Detect which cell encompasses the target text, then output its [X, Y] center coordinate. 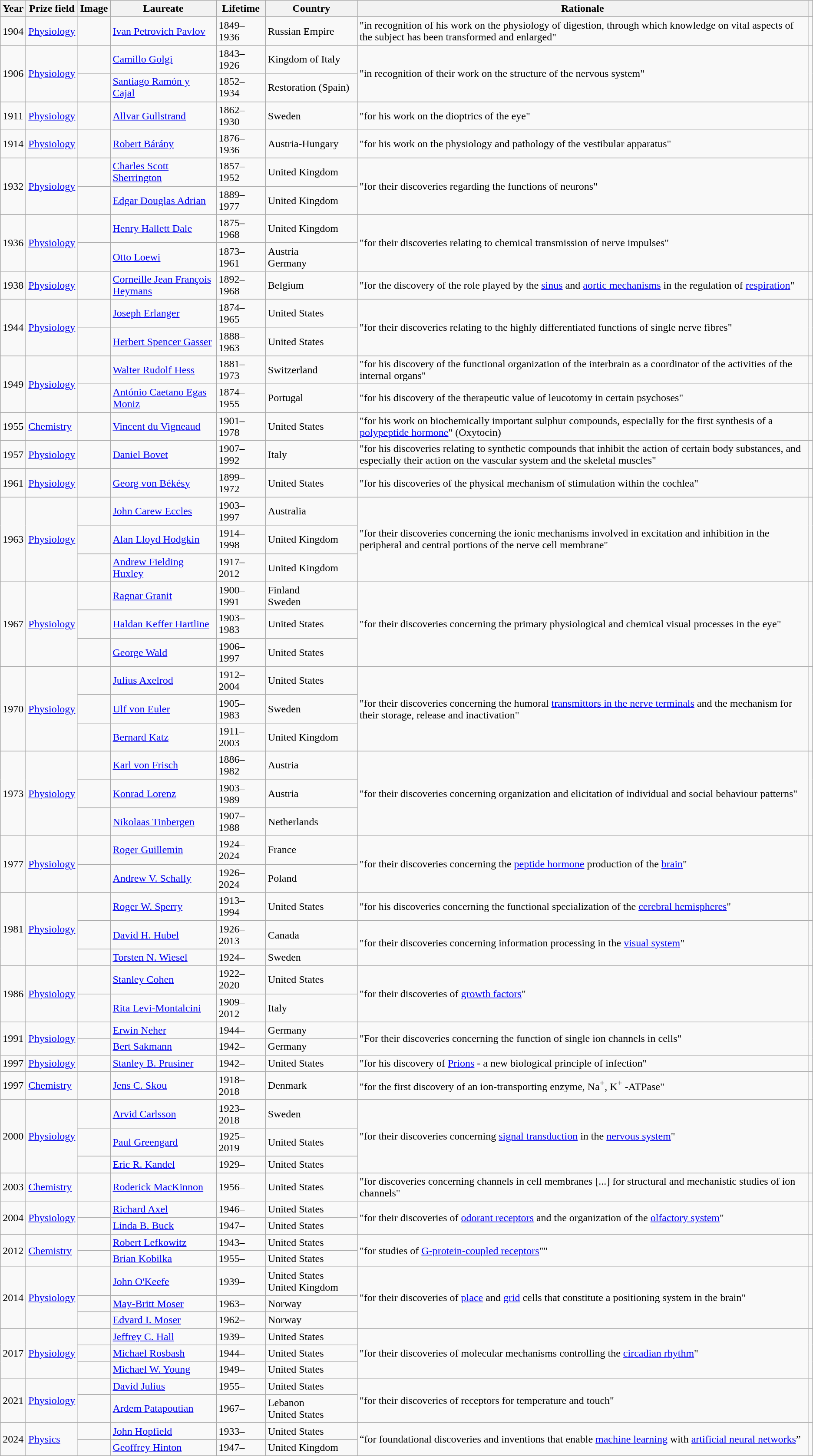
"for his work on biochemically important sulphur compounds, especially for the first synthesis of a polypeptide hormone" (Oxytocin) [582, 426]
2003 [13, 1187]
1949– [241, 1370]
Andrew V. Schally [163, 879]
Karl von Frisch [163, 765]
1849–1936 [241, 31]
"for their discoveries concerning the humoral transmittors in the nerve terminals and the mechanism for their storage, release and inactivation" [582, 708]
Robert Bárány [163, 144]
1981 [13, 929]
David H. Hubel [163, 935]
Country [311, 9]
Michael Rosbash [163, 1353]
1901–1978 [241, 426]
"for their discoveries of odorant receptors and the organization of the olfactory system" [582, 1218]
1905–1983 [241, 708]
"for their discoveries relating to chemical transmission of nerve impulses" [582, 243]
1912–2004 [241, 681]
1949 [13, 384]
David Julius [163, 1386]
"for his discoveries of the physical mechanism of stimulation within the cochlea" [582, 483]
1924– [241, 957]
1899–1972 [241, 483]
Bernard Katz [163, 737]
1918–2018 [241, 1085]
1963– [241, 1304]
Linda B. Buck [163, 1226]
1876–1936 [241, 144]
1906–1997 [241, 652]
1862– 1930 [241, 115]
1900–1991 [241, 596]
1923–2018 [241, 1114]
Allvar Gullstrand [163, 115]
1932 [13, 186]
"for his discovery of Prions - a new biological principle of infection" [582, 1063]
1917–2012 [241, 568]
1926–2013 [241, 935]
Russian Empire [311, 31]
1906 [13, 73]
1929– [241, 1164]
1962– [241, 1320]
1938 [13, 285]
1977 [13, 864]
1904 [13, 31]
1903–1989 [241, 794]
Vincent du Vigneaud [163, 426]
Switzerland [311, 370]
"for their discoveries concerning information processing in the visual system" [582, 943]
John O'Keefe [163, 1281]
1875–1968 [241, 228]
AustriaGermany [311, 257]
Rita Levi-Montalcini [163, 1008]
1911–2003 [241, 737]
"for his discoveries concerning the functional specialization of the cerebral hemispheres" [582, 906]
1857–1952 [241, 172]
Stanley B. Prusiner [163, 1063]
"for their discoveries relating to the highly differentiated functions of single nerve fibres" [582, 327]
Eric R. Kandel [163, 1164]
George Wald [163, 652]
Alan Lloyd Hodgkin [163, 539]
Torsten N. Wiesel [163, 957]
"for their discoveries concerning the peptide hormone production of the brain" [582, 864]
Ulf von Euler [163, 708]
Edgar Douglas Adrian [163, 201]
Joseph Erlanger [163, 313]
"for their discoveries concerning signal transduction in the nervous system" [582, 1136]
1986 [13, 994]
1943– [241, 1242]
Laureate [163, 9]
Image [94, 9]
1892–1968 [241, 285]
1955 [13, 426]
1909–2012 [241, 1008]
"for his work on the dioptrics of the eye" [582, 115]
Denmark [311, 1085]
“for foundational discoveries and inventions that enable machine learning with artificial neural networks” [582, 1439]
1914 [13, 144]
1991 [13, 1038]
2012 [13, 1251]
Edvard I. Moser [163, 1320]
António Caetano Egas Moniz [163, 399]
Ardem Patapoutian [163, 1408]
Brian Kobilka [163, 1259]
Santiago Ramón y Cajal [163, 88]
Michael W. Young [163, 1370]
Henry Hallett Dale [163, 228]
2014 [13, 1298]
Netherlands [311, 822]
"for their discoveries of growth factors" [582, 994]
Roger W. Sperry [163, 906]
1967– [241, 1408]
1957 [13, 455]
"for the first discovery of an ion-transporting enzyme, Na+, K+ -ATPase" [582, 1085]
1911 [13, 115]
"in recognition of their work on the structure of the nervous system" [582, 73]
"for his work on the physiology and pathology of the vestibular apparatus" [582, 144]
2021 [13, 1400]
2000 [13, 1136]
"for his discovery of the therapeutic value of leucotomy in certain psychoses" [582, 399]
1925–2019 [241, 1142]
"for their discoveries of place and grid cells that constitute a positioning system in the brain" [582, 1298]
LebanonUnited States [311, 1408]
Restoration (Spain) [311, 88]
Daniel Bovet [163, 455]
"for the discovery of the role played by the sinus and aortic mechanisms in the regulation of respiration" [582, 285]
1963 [13, 539]
Georg von Békésy [163, 483]
Lifetime [241, 9]
John Carew Eccles [163, 511]
Ragnar Granit [163, 596]
1889–1977 [241, 201]
Rationale [582, 9]
1903–1983 [241, 624]
Austria-Hungary [311, 144]
1874–1965 [241, 313]
"for their discoveries concerning the primary physiological and chemical visual processes in the eye" [582, 624]
"for discoveries concerning channels in cell membranes [...] for structural and mechanistic studies of ion channels" [582, 1187]
1913–1994 [241, 906]
"for studies of G-protein-coupled receptors"" [582, 1251]
FinlandSweden [311, 596]
Jeffrey C. Hall [163, 1337]
Jens C. Skou [163, 1085]
"for his discovery of the functional organization of the interbrain as a coordinator of the activities of the internal organs" [582, 370]
Geoffrey Hinton [163, 1447]
1956– [241, 1187]
1924–2024 [241, 850]
Robert Lefkowitz [163, 1242]
1922–2020 [241, 979]
Roger Guillemin [163, 850]
Camillo Golgi [163, 59]
1970 [13, 708]
1852–1934 [241, 88]
Year [13, 9]
1973 [13, 794]
United StatesUnited Kingdom [311, 1281]
Haldan Keffer Hartline [163, 624]
May-Britt Moser [163, 1304]
"for their discoveries regarding the functions of neurons" [582, 186]
"For their discoveries concerning the function of single ion channels in cells" [582, 1038]
1933– [241, 1431]
1907–1992 [241, 455]
Canada [311, 935]
1961 [13, 483]
France [311, 850]
Arvid Carlsson [163, 1114]
"for their discoveries of molecular mechanisms controlling the circadian rhythm" [582, 1353]
Prize field [52, 9]
2024 [13, 1439]
Bert Sakmann [163, 1047]
Andrew Fielding Huxley [163, 568]
1881–1973 [241, 370]
Herbert Spencer Gasser [163, 341]
1936 [13, 243]
1873–1961 [241, 257]
Julius Axelrod [163, 681]
1914–1998 [241, 539]
2004 [13, 1218]
1888–1963 [241, 341]
Walter Rudolf Hess [163, 370]
John Hopfield [163, 1431]
Paul Greengard [163, 1142]
Roderick MacKinnon [163, 1187]
Poland [311, 879]
Charles Scott Sherrington [163, 172]
Nikolaas Tinbergen [163, 822]
Otto Loewi [163, 257]
2017 [13, 1353]
Ivan Petrovich Pavlov [163, 31]
1967 [13, 624]
1946– [241, 1209]
"for their discoveries of receptors for temperature and touch" [582, 1400]
Richard Axel [163, 1209]
Physics [52, 1439]
Corneille Jean François Heymans [163, 285]
1903–1997 [241, 511]
1926–2024 [241, 879]
Erwin Neher [163, 1030]
Konrad Lorenz [163, 794]
1874–1955 [241, 399]
Portugal [311, 399]
1944 [13, 327]
Australia [311, 511]
1843–1926 [241, 59]
Stanley Cohen [163, 979]
Kingdom of Italy [311, 59]
1886–1982 [241, 765]
Belgium [311, 285]
1907–1988 [241, 822]
"for their discoveries concerning organization and elicitation of individual and social behaviour patterns" [582, 794]
